Detect which cell encompasses the target text, then output its [x, y] center coordinate. 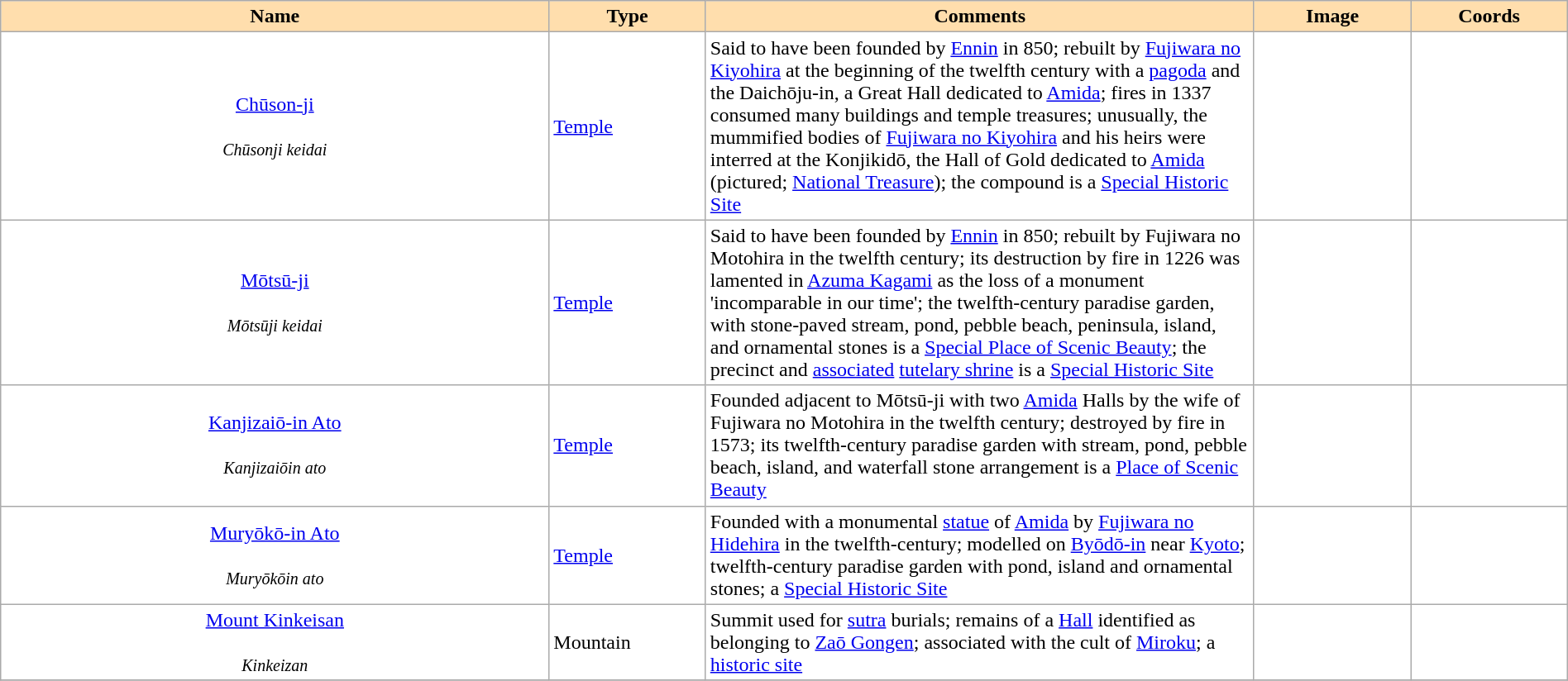
Image [1331, 17]
Chūson-jiChūsonji keidai [275, 126]
Summit used for sutra burials; remains of a Hall identified as belonging to Zaō Gongen; associated with the cult of Miroku; a historic site [979, 642]
Mountain [627, 642]
Comments [979, 17]
Muryōkō-in AtoMuryōkōin ato [275, 555]
Name [275, 17]
Coords [1489, 17]
Mount KinkeisanKinkeizan [275, 642]
Kanjizaiō-in AtoKanjizaiōin ato [275, 445]
Type [627, 17]
Mōtsū-jiMōtsūji keidai [275, 302]
